Capture the cell that displays the provided text and extract its (X, Y) central coordinate. 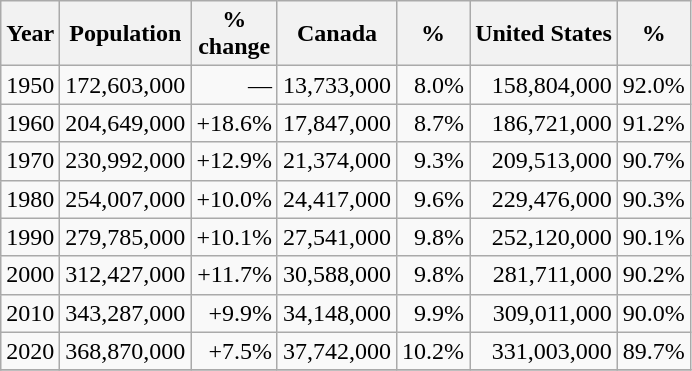
27,541,000 (336, 237)
89.7% (654, 351)
1980 (30, 199)
252,120,000 (544, 237)
%change (234, 34)
204,649,000 (126, 123)
13,733,000 (336, 85)
230,992,000 (126, 161)
9.9% (434, 313)
Year (30, 34)
+12.9% (234, 161)
90.2% (654, 275)
279,785,000 (126, 237)
2010 (30, 313)
90.1% (654, 237)
90.3% (654, 199)
37,742,000 (336, 351)
+7.5% (234, 351)
30,588,000 (336, 275)
254,007,000 (126, 199)
24,417,000 (336, 199)
Population (126, 34)
Canada (336, 34)
309,011,000 (544, 313)
+10.0% (234, 199)
186,721,000 (544, 123)
331,003,000 (544, 351)
229,476,000 (544, 199)
+18.6% (234, 123)
90.7% (654, 161)
209,513,000 (544, 161)
91.2% (654, 123)
9.6% (434, 199)
343,287,000 (126, 313)
8.0% (434, 85)
17,847,000 (336, 123)
10.2% (434, 351)
90.0% (654, 313)
+10.1% (234, 237)
+11.7% (234, 275)
1990 (30, 237)
312,427,000 (126, 275)
2020 (30, 351)
368,870,000 (126, 351)
158,804,000 (544, 85)
172,603,000 (126, 85)
— (234, 85)
8.7% (434, 123)
21,374,000 (336, 161)
34,148,000 (336, 313)
281,711,000 (544, 275)
92.0% (654, 85)
United States (544, 34)
9.3% (434, 161)
+9.9% (234, 313)
1970 (30, 161)
1960 (30, 123)
2000 (30, 275)
1950 (30, 85)
